From the cell containing the given text, extract its center point as [x, y] coordinate. 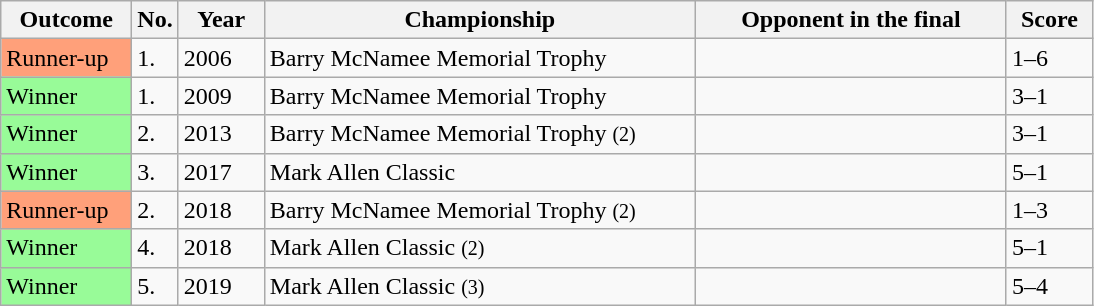
Year [221, 20]
2013 [221, 134]
3. [155, 172]
5–4 [1049, 286]
Score [1049, 20]
Mark Allen Classic (2) [480, 248]
2006 [221, 58]
2009 [221, 96]
Mark Allen Classic [480, 172]
4. [155, 248]
2017 [221, 172]
No. [155, 20]
Opponent in the final [850, 20]
2019 [221, 286]
Outcome [66, 20]
Mark Allen Classic (3) [480, 286]
Championship [480, 20]
1–3 [1049, 210]
5. [155, 286]
1–6 [1049, 58]
